Capture the cell that displays the provided text and extract its (X, Y) central coordinate. 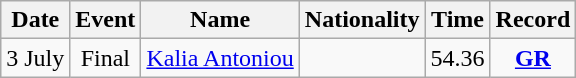
Name (220, 20)
Date (36, 20)
Event (106, 20)
GR (533, 58)
Time (458, 20)
Record (533, 20)
Nationality (362, 20)
Kalia Antoniou (220, 58)
3 July (36, 58)
Final (106, 58)
54.36 (458, 58)
